Find where the given text appears and provide that cell's center as [X, Y] coordinate. 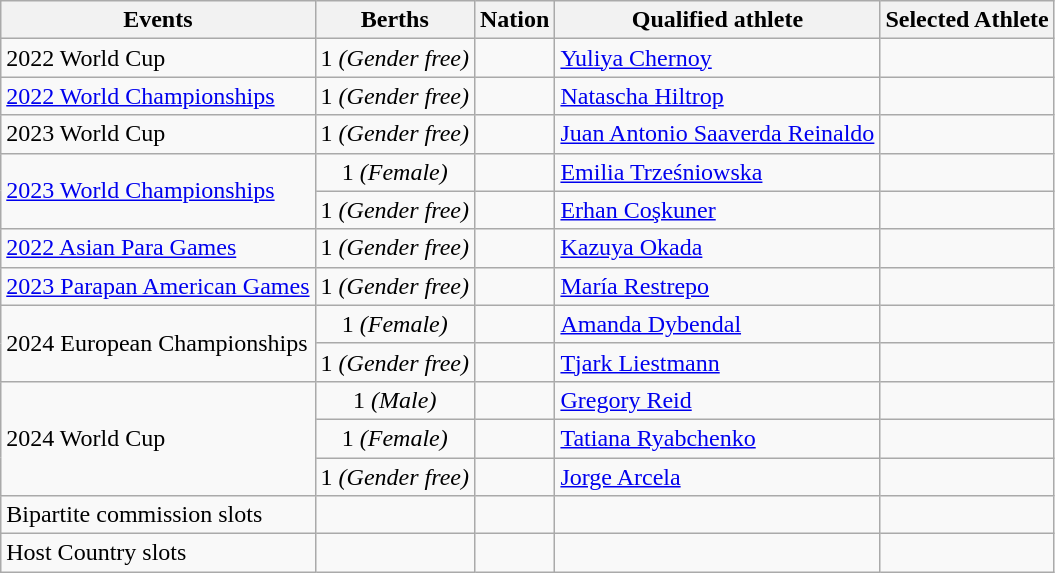
María Restrepo [718, 286]
2023 World Cup [158, 134]
2022 World Cup [158, 58]
2024 World Cup [158, 438]
Bipartite commission slots [158, 515]
Tjark Liestmann [718, 362]
Emilia Trześniowska [718, 172]
2023 World Championships [158, 191]
1 (Male) [394, 400]
Erhan Coşkuner [718, 210]
2022 Asian Para Games [158, 248]
2024 European Championships [158, 343]
2022 World Championships [158, 96]
Events [158, 20]
Tatiana Ryabchenko [718, 438]
Nation [514, 20]
Natascha Hiltrop [718, 96]
Kazuya Okada [718, 248]
Selected Athlete [967, 20]
Amanda Dybendal [718, 324]
Host Country slots [158, 553]
Yuliya Chernoy [718, 58]
Berths [394, 20]
Jorge Arcela [718, 477]
Juan Antonio Saaverda Reinaldo [718, 134]
Qualified athlete [718, 20]
2023 Parapan American Games [158, 286]
Gregory Reid [718, 400]
